Scan for the cell matching the given text and deliver its [x, y] coordinate at center. 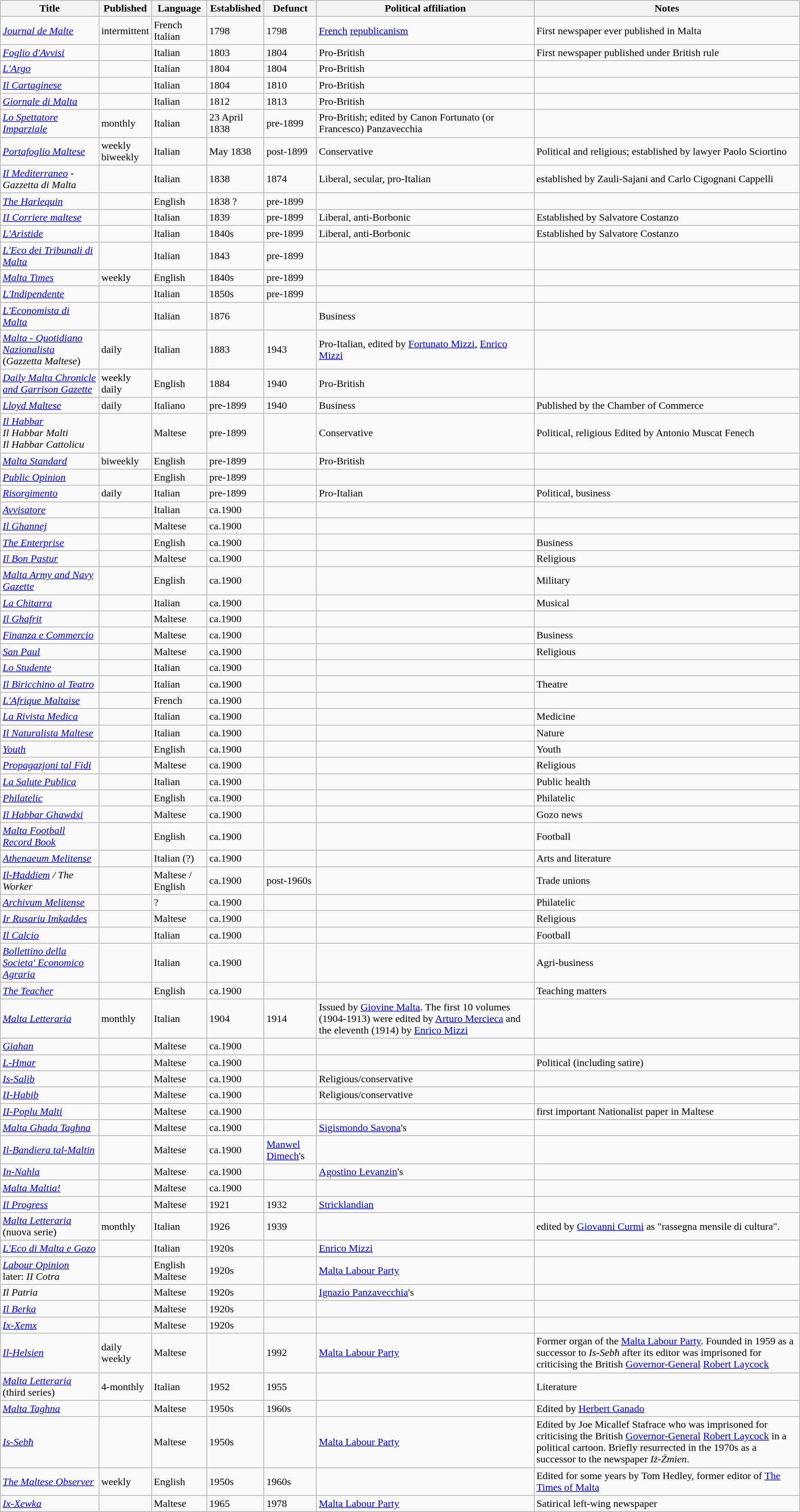
1874 [291, 179]
Il Progress [50, 1205]
First newspaper ever published in Malta [667, 31]
Malta Letteraria [50, 1019]
San Paul [50, 652]
Nature [667, 733]
Ignazio Panzavecchia's [426, 1293]
II Corriere maltese [50, 217]
L'Aristide [50, 233]
First newspaper published under British rule [667, 53]
II-Poplu Malti [50, 1111]
Pro-Italian [426, 493]
1932 [291, 1205]
Il Naturalista Maltese [50, 733]
1843 [235, 256]
The Teacher [50, 991]
Italian (?) [179, 858]
Sigismondo Savona's [426, 1128]
Published [125, 9]
Political (including satire) [667, 1063]
1926 [235, 1226]
Notes [667, 9]
Athenaeum Melitense [50, 858]
post-1899 [291, 151]
Journal de Malte [50, 31]
Il Ghannej [50, 526]
? [179, 903]
Giahan [50, 1046]
Maltese / English [179, 880]
1812 [235, 101]
May 1838 [235, 151]
Propagazjoni tal Fidi [50, 765]
Lo Spettatore Imparziale [50, 123]
Language [179, 9]
1939 [291, 1226]
1978 [291, 1503]
Avvisatore [50, 510]
La Chitarra [50, 602]
1810 [291, 85]
L'Afrique Maltaise [50, 700]
In-Nahla [50, 1172]
Published by the Chamber of Commerce [667, 405]
Risorgimento [50, 493]
La Salute Publica [50, 782]
Italiano [179, 405]
Ix-Xewka [50, 1503]
Edited for some years by Tom Hedley, former editor of The Times of Malta [667, 1481]
1921 [235, 1205]
1914 [291, 1019]
first important Nationalist paper in Maltese [667, 1111]
Il-Helsien [50, 1353]
Musical [667, 602]
1838 [235, 179]
Political affiliation [426, 9]
Is-Sebħ [50, 1442]
Arts and literature [667, 858]
Il Bon Pastur [50, 558]
Il Mediterraneo - Gazzetta di Malta [50, 179]
Il-Bandiera tal-Maltin [50, 1149]
established by Zauli-Sajani and Carlo Cigognani Cappelli [667, 179]
Ix-Xemx [50, 1325]
Malta Ghada Taghna [50, 1128]
4-monthly [125, 1386]
Title [50, 9]
Manwel Dimech's [291, 1149]
1943 [291, 350]
Issued by Giovine Malta. The first 10 volumes (1904-1913) were edited by Arturo Mercieca and the eleventh (1914) by Enrico Mizzi [426, 1019]
Finanza e Commercio [50, 635]
Political, business [667, 493]
Medicine [667, 717]
Labour Opinion later: II Cotra [50, 1271]
French [179, 700]
1965 [235, 1503]
Malta Letteraria (nuova serie) [50, 1226]
Il Biricchino al Teatro [50, 684]
Lo Studente [50, 668]
Established [235, 9]
L'Indipendente [50, 294]
Theatre [667, 684]
1992 [291, 1353]
Malta Standard [50, 461]
Gozo news [667, 814]
Trade unions [667, 880]
Malta - Quotidiano Nazionalista (Gazzetta Maltese) [50, 350]
FrenchItalian [179, 31]
Malta Maltia! [50, 1188]
Malta Letteraria (third series) [50, 1386]
1803 [235, 53]
1952 [235, 1386]
1813 [291, 101]
post-1960s [291, 880]
1838 ? [235, 201]
1904 [235, 1019]
Malta Times [50, 278]
Edited by Herbert Ganado [667, 1409]
Il-Ħaddiem / The Worker [50, 880]
Political and religious; established by lawyer Paolo Sciortino [667, 151]
edited by Giovanni Curmi as "rassegna mensile di cultura". [667, 1226]
Il Patria [50, 1293]
1883 [235, 350]
Liberal, secular, pro-Italian [426, 179]
Malta Army and Navy Gazette [50, 581]
Pro-Italian, edited by Fortunato Mizzi, Enrico Mizzi [426, 350]
L'Eco di Malta e Gozo [50, 1249]
23 April 1838 [235, 123]
Malta Football Record Book [50, 836]
Archivum Melitense [50, 903]
intermittent [125, 31]
Military [667, 581]
Literature [667, 1386]
weeklydaily [125, 383]
Il Berka [50, 1309]
Stricklandian [426, 1205]
Ir Rusariu Imkaddes [50, 919]
Malta Taghna [50, 1409]
The Maltese Observer [50, 1481]
1839 [235, 217]
Defunct [291, 9]
Agri-business [667, 963]
Il Habbar Ghawdxi [50, 814]
II-Habib [50, 1095]
Portafoglio Maltese [50, 151]
Daily Malta Chronicle and Garrison Gazette [50, 383]
La Rivista Medica [50, 717]
Enrico Mizzi [426, 1249]
Pro-British; edited by Canon Fortunato (or Francesco) Panzavecchia [426, 123]
L-Hmar [50, 1063]
Il Ghafrit [50, 619]
The Enterprise [50, 542]
L'Eco dei Tribunali di Malta [50, 256]
Il Calcio [50, 935]
Foglio d'Avvisi [50, 53]
Is-Salib [50, 1079]
weekly biweekly [125, 151]
The Harlequin [50, 201]
1850s [235, 294]
Il HabbarIl Habbar MaltiIl Habbar Cattolicu [50, 433]
biweekly [125, 461]
Agostino Levanzin's [426, 1172]
Bollettino della Societa' Economico Agraria [50, 963]
Public health [667, 782]
1955 [291, 1386]
Giornale di Malta [50, 101]
1876 [235, 316]
Il Cartaginese [50, 85]
Political, religious Edited by Antonio Muscat Fenech [667, 433]
L'Economista di Malta [50, 316]
L'Argo [50, 69]
Public Opinion [50, 477]
English Maltese [179, 1271]
Satirical left-wing newspaper [667, 1503]
Lloyd Maltese [50, 405]
dailyweekly [125, 1353]
1884 [235, 383]
Teaching matters [667, 991]
French republicanism [426, 31]
